Find where the given text appears and provide that cell's center as [x, y] coordinate. 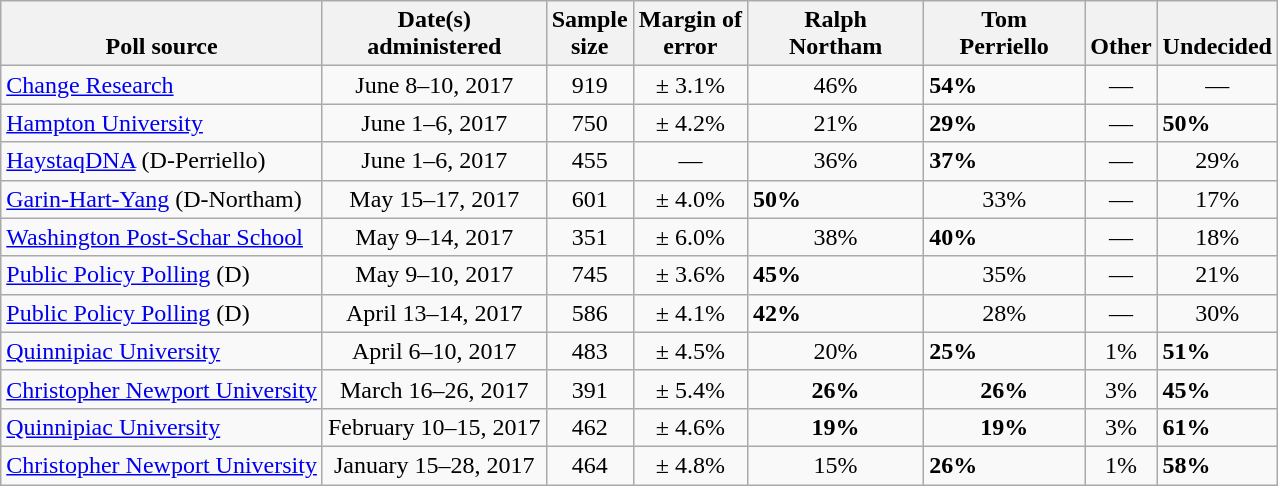
30% [1217, 313]
± 4.1% [690, 313]
17% [1217, 199]
586 [590, 313]
May 15–17, 2017 [434, 199]
Samplesize [590, 34]
Poll source [162, 34]
51% [1217, 351]
RalphNortham [836, 34]
May 9–10, 2017 [434, 275]
58% [1217, 465]
745 [590, 275]
35% [1004, 275]
919 [590, 85]
483 [590, 351]
455 [590, 161]
± 6.0% [690, 237]
Other [1121, 34]
TomPerriello [1004, 34]
38% [836, 237]
36% [836, 161]
Washington Post-Schar School [162, 237]
± 4.0% [690, 199]
46% [836, 85]
Margin oferror [690, 34]
Change Research [162, 85]
33% [1004, 199]
391 [590, 389]
42% [836, 313]
January 15–28, 2017 [434, 465]
40% [1004, 237]
601 [590, 199]
462 [590, 427]
54% [1004, 85]
± 4.5% [690, 351]
Hampton University [162, 123]
18% [1217, 237]
750 [590, 123]
61% [1217, 427]
351 [590, 237]
Garin-Hart-Yang (D-Northam) [162, 199]
± 3.1% [690, 85]
April 13–14, 2017 [434, 313]
Date(s)administered [434, 34]
May 9–14, 2017 [434, 237]
Undecided [1217, 34]
February 10–15, 2017 [434, 427]
± 3.6% [690, 275]
HaystaqDNA (D-Perriello) [162, 161]
25% [1004, 351]
April 6–10, 2017 [434, 351]
28% [1004, 313]
June 8–10, 2017 [434, 85]
15% [836, 465]
± 4.8% [690, 465]
± 5.4% [690, 389]
464 [590, 465]
± 4.2% [690, 123]
March 16–26, 2017 [434, 389]
37% [1004, 161]
20% [836, 351]
± 4.6% [690, 427]
